From the cell containing the given text, extract its center point as (x, y) coordinate. 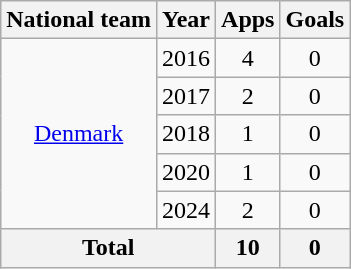
National team (79, 20)
Denmark (79, 134)
2020 (186, 172)
Year (186, 20)
2018 (186, 134)
10 (248, 248)
Total (108, 248)
4 (248, 58)
2024 (186, 210)
Apps (248, 20)
2017 (186, 96)
2016 (186, 58)
Goals (315, 20)
